Return (x, y) of the center of cell containing provided text 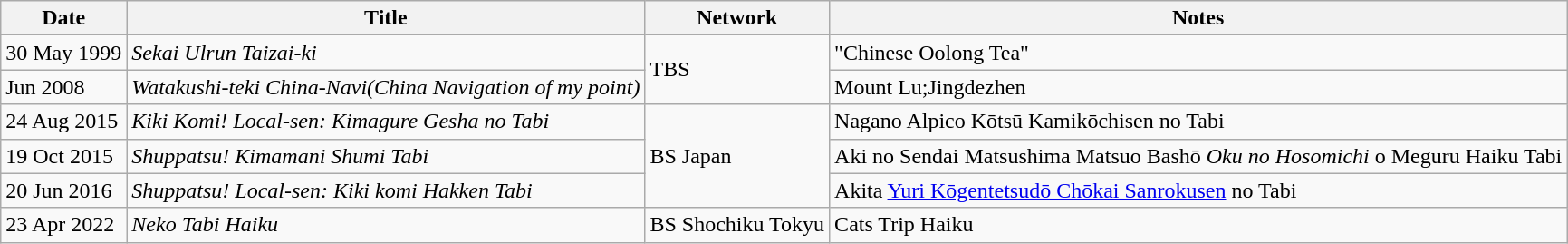
BS Shochiku Tokyu (737, 225)
24 Aug 2015 (63, 122)
Notes (1198, 18)
Shuppatsu! Local-sen: Kiki komi Hakken Tabi (386, 190)
23 Apr 2022 (63, 225)
Sekai Ulrun Taizai-ki (386, 53)
Neko Tabi Haiku (386, 225)
Cats Trip Haiku (1198, 225)
BS Japan (737, 156)
19 Oct 2015 (63, 156)
Title (386, 18)
30 May 1999 (63, 53)
TBS (737, 70)
Date (63, 18)
Network (737, 18)
Mount Lu;Jingdezhen (1198, 87)
Watakushi-teki China-Navi(China Navigation of my point) (386, 87)
Akita Yuri Kōgentetsudō Chōkai Sanrokusen no Tabi (1198, 190)
Jun 2008 (63, 87)
Kiki Komi! Local-sen: Kimagure Gesha no Tabi (386, 122)
"Chinese Oolong Tea" (1198, 53)
Nagano Alpico Kōtsū Kamikōchisen no Tabi (1198, 122)
Aki no Sendai Matsushima Matsuo Bashō Oku no Hosomichi o Meguru Haiku Tabi (1198, 156)
20 Jun 2016 (63, 190)
Shuppatsu! Kimamani Shumi Tabi (386, 156)
